Return the [X, Y] coordinate for the center point of the cell that contains the specified text.  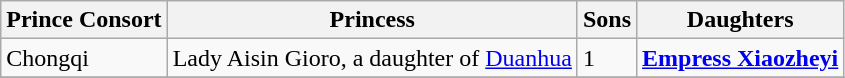
1 [606, 58]
Princess [372, 20]
Daughters [740, 20]
Sons [606, 20]
Chongqi [84, 58]
Empress Xiaozheyi [740, 58]
Lady Aisin Gioro, a daughter of Duanhua [372, 58]
Prince Consort [84, 20]
